Determine the [X, Y] coordinate at the center of the cell enclosing the given text.  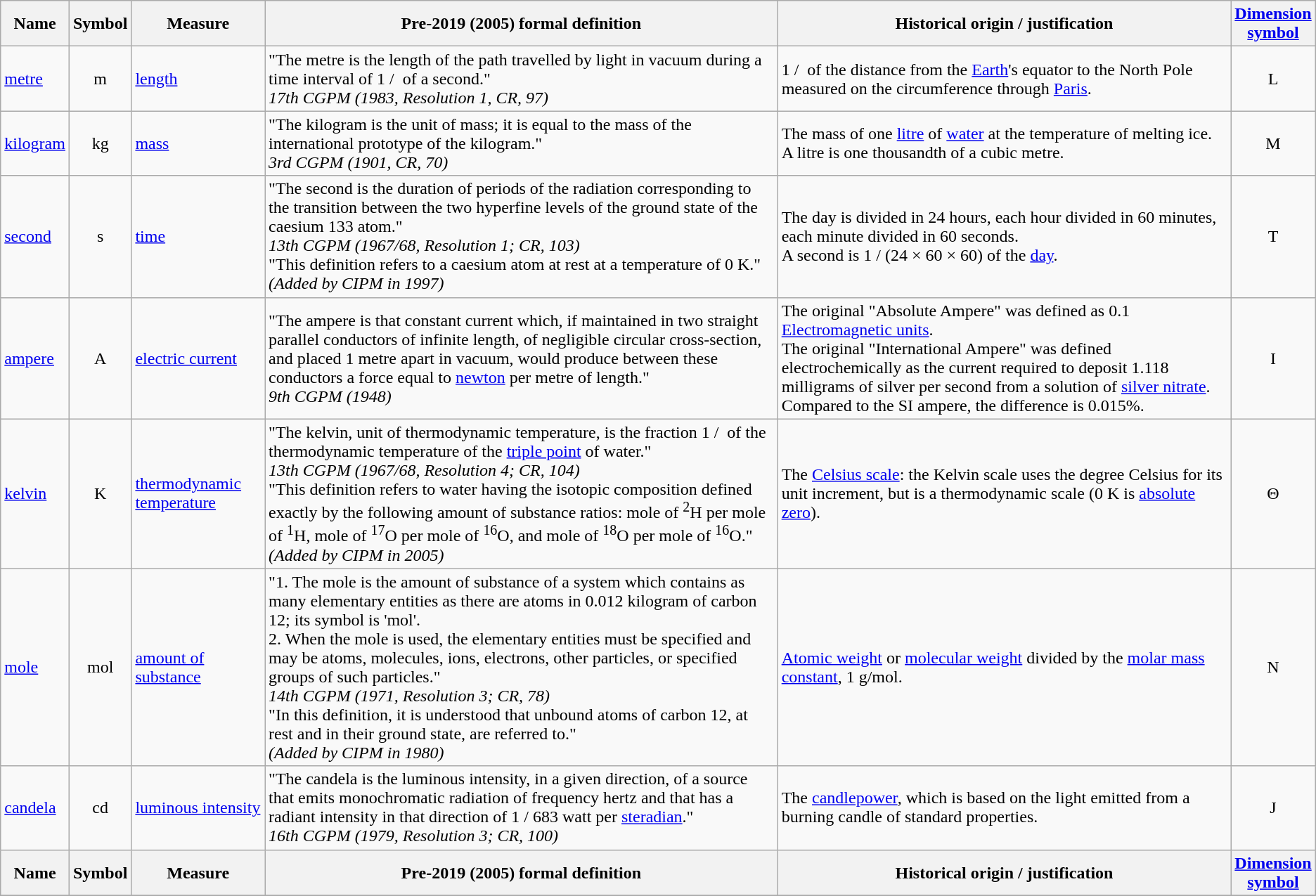
m [100, 79]
I [1273, 358]
mol [100, 668]
M [1273, 143]
Θ [1273, 493]
L [1273, 79]
K [100, 493]
ampere [35, 358]
length [198, 79]
The Celsius scale: the Kelvin scale uses the degree Celsius for its unit increment, but is a thermodynamic scale (0 K is absolute zero). [1004, 493]
"The kilogram is the unit of mass; it is equal to the mass of the international prototype of the kilogram."3rd CGPM (1901, CR, 70) [522, 143]
mole [35, 668]
The day is divided in 24 hours, each hour divided in 60 minutes, each minute divided in 60 seconds.A second is 1 / (24 × 60 × 60) of the day. [1004, 236]
J [1273, 808]
s [100, 236]
candela [35, 808]
electric current [198, 358]
kg [100, 143]
amount of substance [198, 668]
thermodynamic temperature [198, 493]
time [198, 236]
kilogram [35, 143]
T [1273, 236]
The candlepower, which is based on the light emitted from a burning candle of standard properties. [1004, 808]
kelvin [35, 493]
Atomic weight or molecular weight divided by the molar mass constant, 1 g/mol. [1004, 668]
metre [35, 79]
A [100, 358]
1 / of the distance from the Earth's equator to the North Pole measured on the circumference through Paris. [1004, 79]
cd [100, 808]
"The metre is the length of the path travelled by light in vacuum during a time interval of 1 / of a second."17th CGPM (1983, Resolution 1, CR, 97) [522, 79]
mass [198, 143]
N [1273, 668]
The mass of one litre of water at the temperature of melting ice. A litre is one thousandth of a cubic metre. [1004, 143]
second [35, 236]
luminous intensity [198, 808]
